Pinpoint the cell where the given text exists, returning its [X, Y] midpoint coordinate. 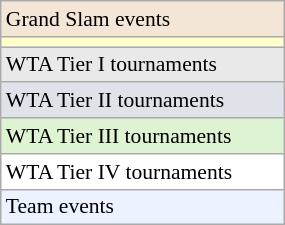
WTA Tier III tournaments [142, 136]
WTA Tier II tournaments [142, 101]
Grand Slam events [142, 19]
Team events [142, 207]
WTA Tier IV tournaments [142, 172]
WTA Tier I tournaments [142, 65]
